For the text-containing cell, return its midpoint in [X, Y] coordinate format. 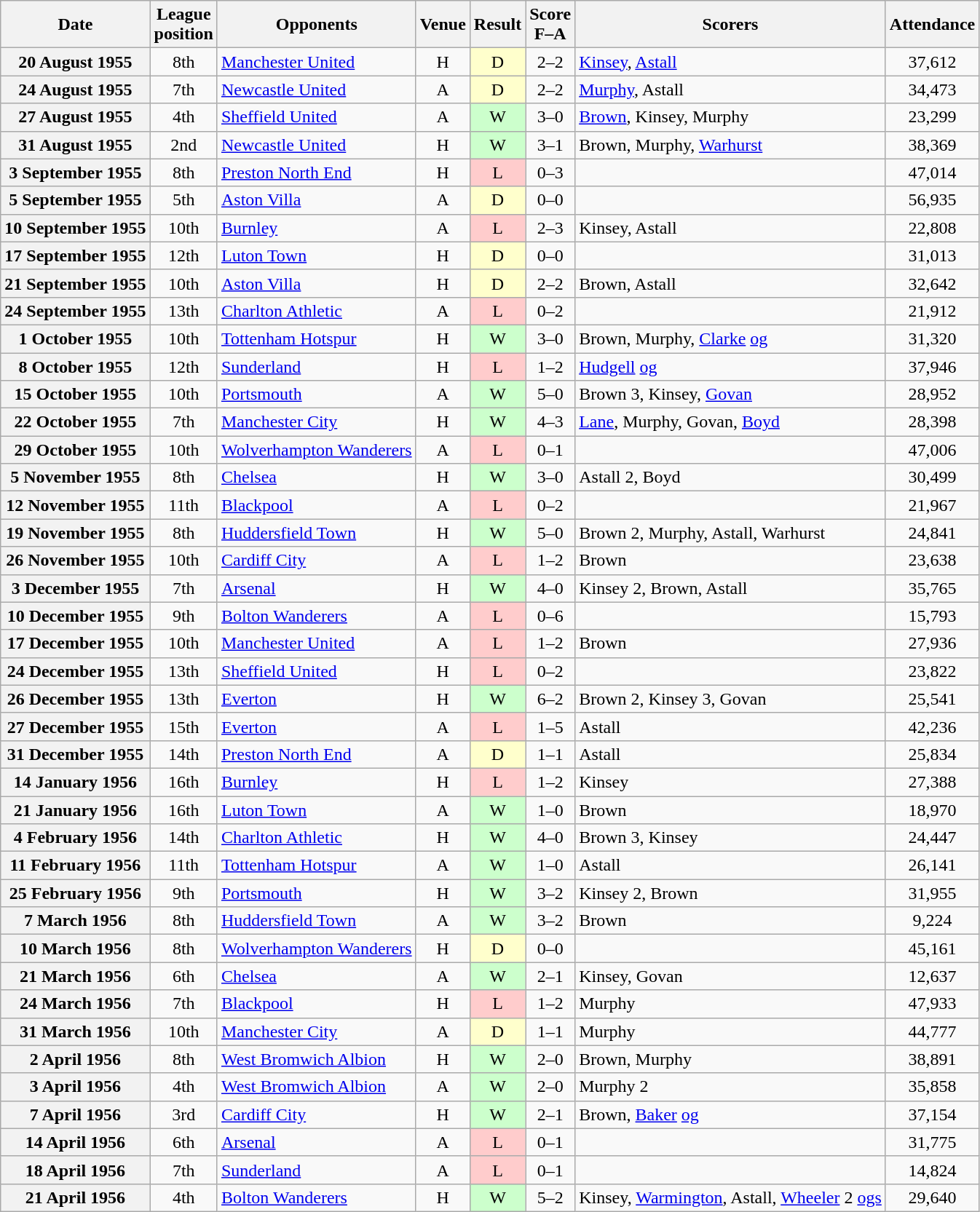
27,388 [932, 782]
5th [183, 200]
31 December 1955 [76, 754]
Astall 2, Boyd [731, 478]
37,612 [932, 62]
14 April 1956 [76, 1142]
Opponents [316, 25]
26 November 1955 [76, 561]
Result [497, 25]
17 September 1955 [76, 256]
2 April 1956 [76, 1059]
15th [183, 726]
0–3 [550, 173]
Brown, Murphy, Warhurst [731, 145]
34,473 [932, 90]
38,891 [932, 1059]
24 August 1955 [76, 90]
4–3 [550, 422]
21 April 1956 [76, 1197]
37,946 [932, 366]
14 January 1956 [76, 782]
Attendance [932, 25]
10 March 1956 [76, 948]
31 August 1955 [76, 145]
25,541 [932, 699]
Kinsey, Govan [731, 976]
6–2 [550, 699]
25,834 [932, 754]
14,824 [932, 1170]
31,955 [932, 893]
3 April 1956 [76, 1087]
38,369 [932, 145]
Date [76, 25]
1 October 1955 [76, 338]
24 March 1956 [76, 1004]
Murphy, Astall [731, 90]
26,141 [932, 866]
5–2 [550, 1197]
Hudgell og [731, 366]
35,858 [932, 1087]
3 September 1955 [76, 173]
2–3 [550, 228]
Kinsey, Warmington, Astall, Wheeler 2 ogs [731, 1197]
47,014 [932, 173]
21,967 [932, 505]
19 November 1955 [76, 533]
24,841 [932, 533]
8 October 1955 [76, 366]
2nd [183, 145]
5 September 1955 [76, 200]
47,006 [932, 450]
ScoreF–A [550, 25]
18 April 1956 [76, 1170]
20 August 1955 [76, 62]
7 April 1956 [76, 1114]
Brown 3, Kinsey [731, 838]
22,808 [932, 228]
31,320 [932, 338]
47,933 [932, 1004]
30,499 [932, 478]
21 January 1956 [76, 810]
45,161 [932, 948]
24 December 1955 [76, 671]
15,793 [932, 616]
Brown, Murphy, Clarke og [731, 338]
Kinsey 2, Brown, Astall [731, 588]
42,236 [932, 726]
44,777 [932, 1031]
25 February 1956 [76, 893]
3–1 [550, 145]
Kinsey 2, Brown [731, 893]
31,775 [932, 1142]
10 September 1955 [76, 228]
3 December 1955 [76, 588]
23,299 [932, 117]
5 November 1955 [76, 478]
Brown, Kinsey, Murphy [731, 117]
31 March 1956 [76, 1031]
56,935 [932, 200]
Brown, Astall [731, 283]
7 March 1956 [76, 921]
27,936 [932, 643]
9,224 [932, 921]
11 February 1956 [76, 866]
Kinsey [731, 782]
Brown, Murphy [731, 1059]
31,013 [932, 256]
17 December 1955 [76, 643]
18,970 [932, 810]
Lane, Murphy, Govan, Boyd [731, 422]
29 October 1955 [76, 450]
37,154 [932, 1114]
1–5 [550, 726]
12 November 1955 [76, 505]
29,640 [932, 1197]
Brown 3, Kinsey, Govan [731, 395]
3rd [183, 1114]
Murphy 2 [731, 1087]
10 December 1955 [76, 616]
Brown 2, Murphy, Astall, Warhurst [731, 533]
32,642 [932, 283]
35,765 [932, 588]
27 December 1955 [76, 726]
22 October 1955 [76, 422]
Brown 2, Kinsey 3, Govan [731, 699]
Scorers [731, 25]
26 December 1955 [76, 699]
15 October 1955 [76, 395]
21,912 [932, 311]
4 February 1956 [76, 838]
Venue [443, 25]
21 September 1955 [76, 283]
12,637 [932, 976]
24 September 1955 [76, 311]
28,398 [932, 422]
21 March 1956 [76, 976]
27 August 1955 [76, 117]
23,638 [932, 561]
23,822 [932, 671]
0–6 [550, 616]
Leagueposition [183, 25]
24,447 [932, 838]
Brown, Baker og [731, 1114]
28,952 [932, 395]
